Determine the [X, Y] coordinate at the center of the cell enclosing the given text.  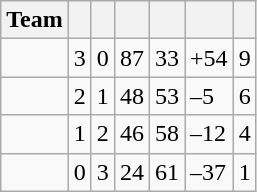
–12 [210, 134]
53 [166, 96]
Team [35, 20]
61 [166, 172]
–37 [210, 172]
+54 [210, 58]
6 [244, 96]
–5 [210, 96]
4 [244, 134]
87 [132, 58]
46 [132, 134]
9 [244, 58]
58 [166, 134]
33 [166, 58]
48 [132, 96]
24 [132, 172]
